For the text-containing cell, return its midpoint in [x, y] coordinate format. 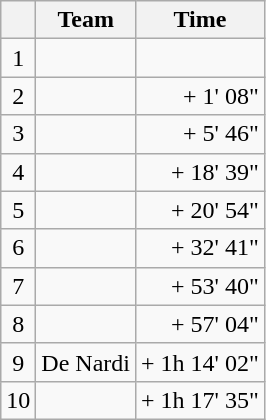
+ 57' 04" [200, 324]
10 [18, 400]
8 [18, 324]
1 [18, 58]
+ 53' 40" [200, 286]
5 [18, 210]
Time [200, 20]
7 [18, 286]
De Nardi [86, 362]
+ 32' 41" [200, 248]
+ 1' 08" [200, 96]
3 [18, 134]
Team [86, 20]
+ 5' 46" [200, 134]
9 [18, 362]
+ 1h 14' 02" [200, 362]
+ 1h 17' 35" [200, 400]
+ 20' 54" [200, 210]
2 [18, 96]
6 [18, 248]
4 [18, 172]
+ 18' 39" [200, 172]
